Scan for the cell matching the given text and deliver its (x, y) coordinate at center. 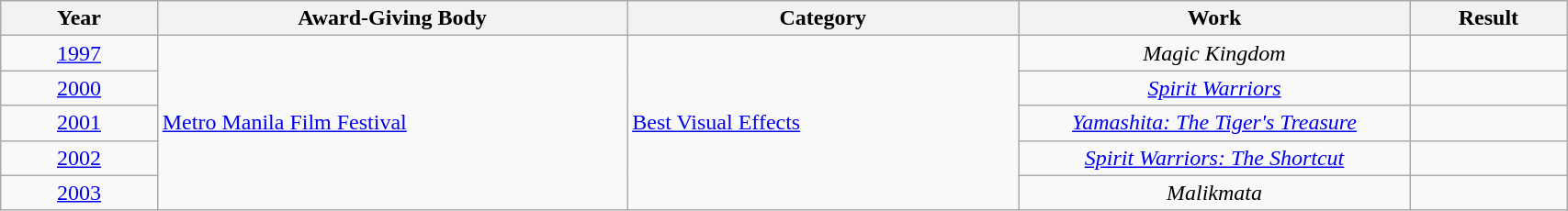
Metro Manila Film Festival (391, 123)
2000 (79, 88)
2001 (79, 123)
Magic Kingdom (1214, 53)
Best Visual Effects (823, 123)
2002 (79, 158)
Result (1488, 18)
1997 (79, 53)
Category (823, 18)
2003 (79, 193)
Malikmata (1214, 193)
Year (79, 18)
Spirit Warriors (1214, 88)
Spirit Warriors: The Shortcut (1214, 158)
Yamashita: The Tiger's Treasure (1214, 123)
Award-Giving Body (391, 18)
Work (1214, 18)
